From the cell containing the given text, extract its center point as (x, y) coordinate. 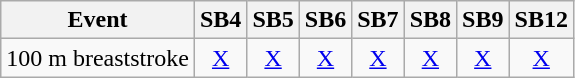
SB4 (220, 20)
SB8 (430, 20)
SB5 (273, 20)
SB12 (541, 20)
SB6 (325, 20)
100 m breaststroke (98, 58)
SB7 (378, 20)
Event (98, 20)
SB9 (483, 20)
